Scan for the cell matching the given text and deliver its [X, Y] coordinate at center. 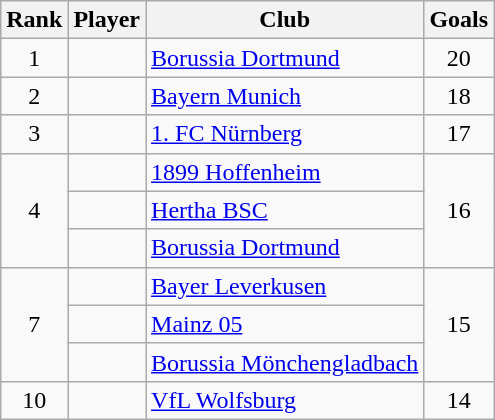
Borussia Mönchengladbach [285, 362]
7 [34, 324]
10 [34, 400]
1899 Hoffenheim [285, 172]
Bayern Munich [285, 96]
2 [34, 96]
Mainz 05 [285, 324]
3 [34, 134]
16 [459, 210]
Player [107, 20]
17 [459, 134]
VfL Wolfsburg [285, 400]
Rank [34, 20]
20 [459, 58]
14 [459, 400]
1 [34, 58]
18 [459, 96]
15 [459, 324]
Bayer Leverkusen [285, 286]
Hertha BSC [285, 210]
1. FC Nürnberg [285, 134]
Club [285, 20]
Goals [459, 20]
4 [34, 210]
